Provide the [X, Y] coordinate of the cell's center where the given text is located.  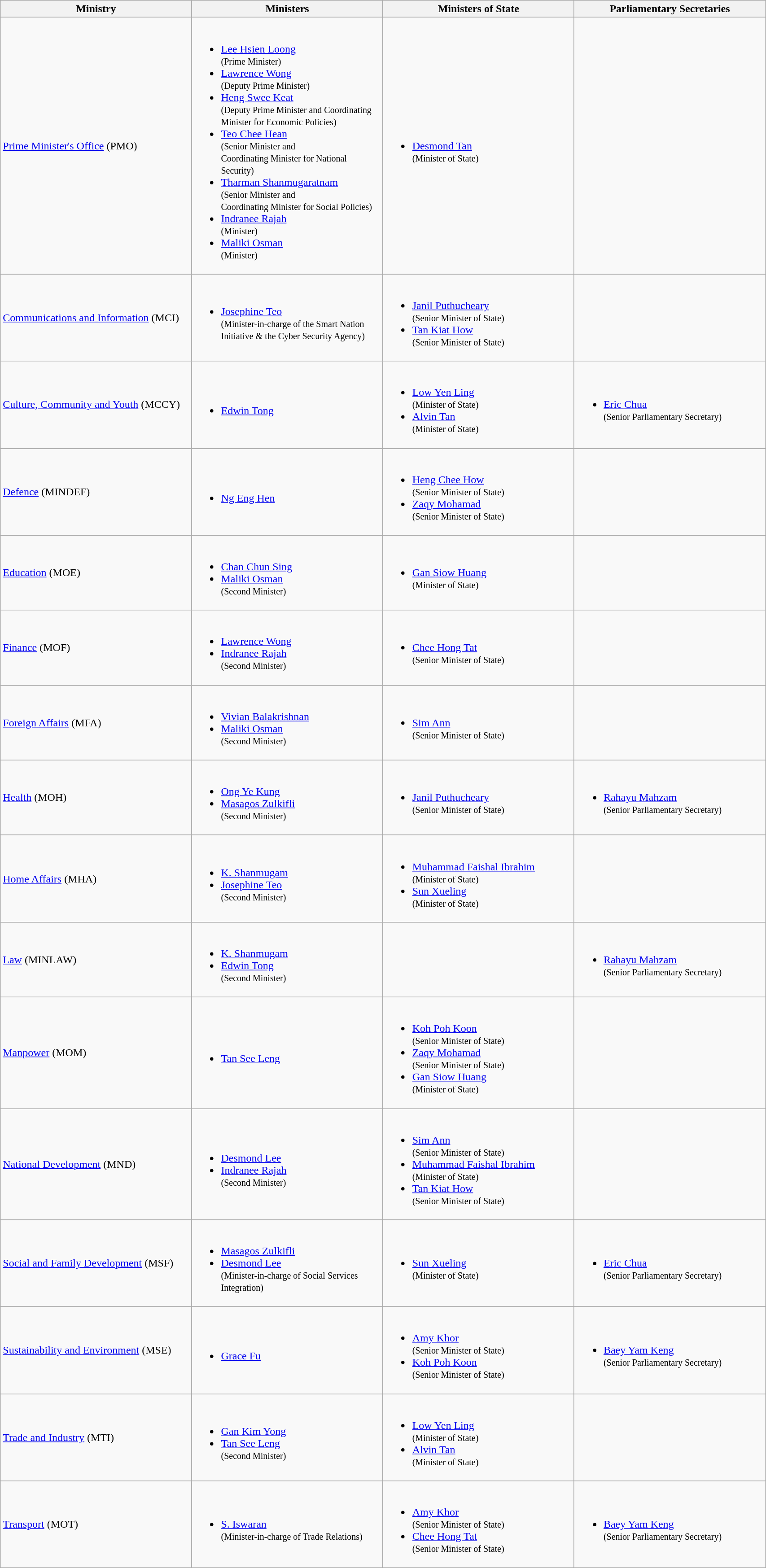
K. ShanmugamJosephine Teo(Second Minister) [287, 878]
Janil Puthucheary(Senior Minister of State) [478, 798]
Trade and Industry (MTI) [96, 1437]
Chee Hong Tat (Senior Minister of State) [478, 648]
Social and Family Development (MSF) [96, 1263]
Manpower (MOM) [96, 1053]
Heng Chee How(Senior Minister of State)Zaqy Mohamad(Senior Minister of State) [478, 492]
Health (MOH) [96, 798]
Communications and Information (MCI) [96, 318]
Defence (MINDEF) [96, 492]
Grace Fu [287, 1350]
Education (MOE) [96, 572]
Culture, Community and Youth (MCCY) [96, 405]
Sun Xueling(Minister of State) [478, 1263]
Parliamentary Secretaries [670, 9]
Desmond Tan(Minister of State) [478, 146]
Ministry [96, 9]
Sim Ann(Senior Minister of State)Muhammad Faishal Ibrahim(Minister of State)Tan Kiat How(Senior Minister of State) [478, 1164]
Transport (MOT) [96, 1524]
Koh Poh Koon(Senior Minister of State)Zaqy Mohamad(Senior Minister of State)Gan Siow Huang(Minister of State) [478, 1053]
Ministers [287, 9]
Ng Eng Hen [287, 492]
Finance (MOF) [96, 648]
S. Iswaran(Minister-in-charge of Trade Relations) [287, 1524]
K. ShanmugamEdwin Tong(Second Minister) [287, 959]
Sustainability and Environment (MSE) [96, 1350]
Desmond LeeIndranee Rajah(Second Minister) [287, 1164]
Tan See Leng [287, 1053]
Lawrence WongIndranee Rajah(Second Minister) [287, 648]
Sim Ann(Senior Minister of State) [478, 722]
Ministers of State [478, 9]
Vivian BalakrishnanMaliki Osman(Second Minister) [287, 722]
Amy Khor(Senior Minister of State)Chee Hong Tat(Senior Minister of State) [478, 1524]
Amy Khor(Senior Minister of State)Koh Poh Koon(Senior Minister of State) [478, 1350]
Ong Ye KungMasagos Zulkifli(Second Minister) [287, 798]
Prime Minister's Office (PMO) [96, 146]
Josephine Teo (Minister-in-charge of the Smart Nation Initiative & the Cyber Security Agency) [287, 318]
Masagos ZulkifliDesmond Lee(Minister-in-charge of Social Services Integration) [287, 1263]
Gan Siow Huang(Minister of State) [478, 572]
Muhammad Faishal Ibrahim(Minister of State)Sun Xueling(Minister of State) [478, 878]
Chan Chun SingMaliki Osman(Second Minister) [287, 572]
Janil Puthucheary(Senior Minister of State)Tan Kiat How(Senior Minister of State) [478, 318]
Home Affairs (MHA) [96, 878]
National Development (MND) [96, 1164]
Law (MINLAW) [96, 959]
Edwin Tong [287, 405]
Foreign Affairs (MFA) [96, 722]
Gan Kim YongTan See Leng(Second Minister) [287, 1437]
